Extract the [x, y] coordinate from the center of the cell holding the provided text.  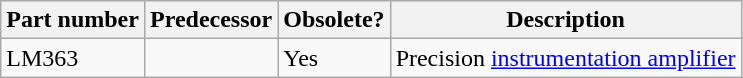
Yes [334, 58]
Part number [73, 20]
Predecessor [210, 20]
Precision instrumentation amplifier [566, 58]
Description [566, 20]
LM363 [73, 58]
Obsolete? [334, 20]
